From the cell containing the given text, extract its center point as (x, y) coordinate. 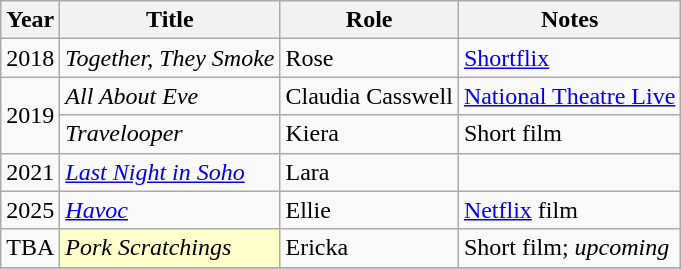
Title (170, 20)
Short film; upcoming (570, 248)
2018 (30, 58)
Short film (570, 134)
Pork Scratchings (170, 248)
2021 (30, 172)
Shortflix (570, 58)
Netflix film (570, 210)
Havoc (170, 210)
2025 (30, 210)
Year (30, 20)
Ellie (369, 210)
Lara (369, 172)
TBA (30, 248)
Last Night in Soho (170, 172)
2019 (30, 115)
Ericka (369, 248)
Together, They Smoke (170, 58)
Rose (369, 58)
Kiera (369, 134)
Role (369, 20)
Travelooper (170, 134)
All About Eve (170, 96)
Claudia Casswell (369, 96)
National Theatre Live (570, 96)
Notes (570, 20)
